Search for the cell housing the specified text and yield its [x, y] center coordinate. 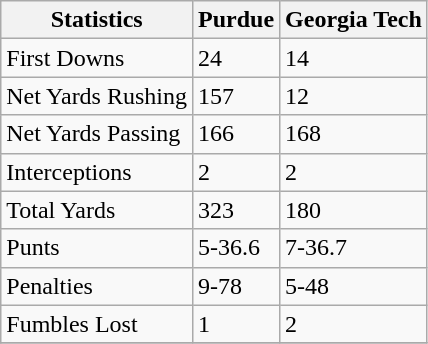
Net Yards Rushing [97, 96]
7-36.7 [354, 248]
323 [236, 210]
Penalties [97, 286]
Total Yards [97, 210]
180 [354, 210]
1 [236, 324]
9-78 [236, 286]
Purdue [236, 20]
Fumbles Lost [97, 324]
157 [236, 96]
12 [354, 96]
First Downs [97, 58]
Georgia Tech [354, 20]
Statistics [97, 20]
5-48 [354, 286]
Net Yards Passing [97, 134]
Interceptions [97, 172]
5-36.6 [236, 248]
166 [236, 134]
14 [354, 58]
168 [354, 134]
Punts [97, 248]
24 [236, 58]
